Output the (X, Y) coordinate of the center of the cell containing the given text.  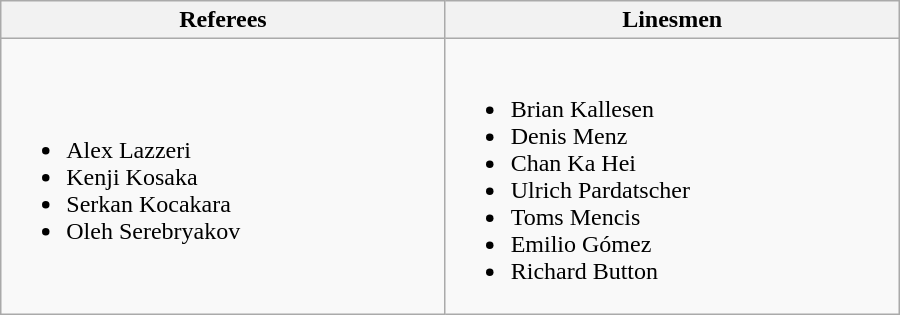
Alex Lazzeri Kenji Kosaka Serkan Kocakara Oleh Serebryakov (223, 176)
Linesmen (672, 20)
Brian Kallesen Denis Menz Chan Ka Hei Ulrich Pardatscher Toms Mencis Emilio Gómez Richard Button (672, 176)
Referees (223, 20)
